Output the (x, y) coordinate of the center of the cell containing the given text.  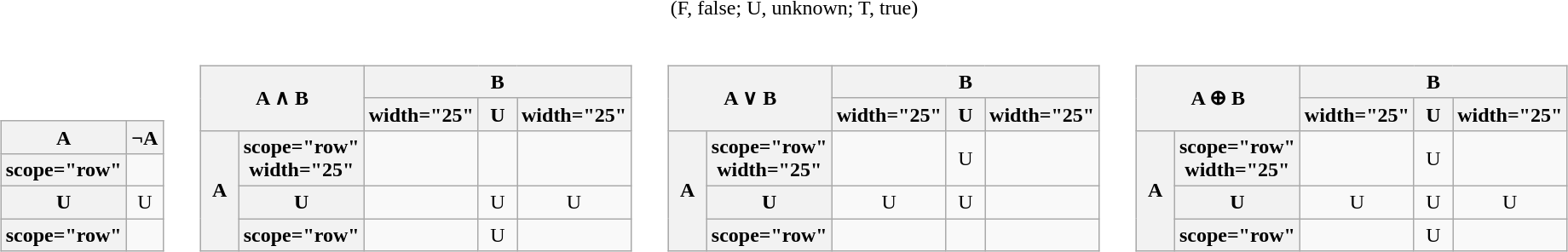
A ∧ B (282, 98)
¬A (145, 137)
A ∨ B (750, 98)
A ⊕ B (1218, 98)
